Output the [X, Y] coordinate of the center of the cell containing the given text.  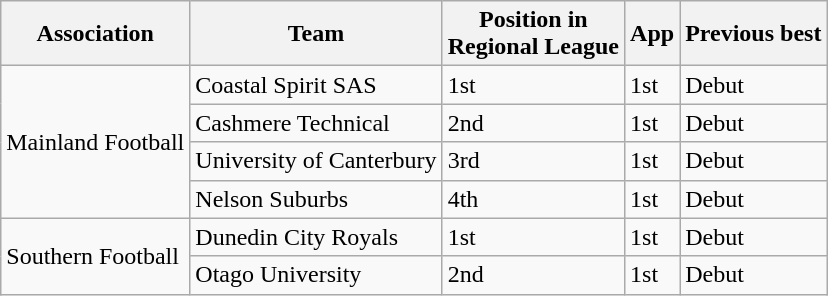
Nelson Suburbs [316, 199]
University of Canterbury [316, 161]
Southern Football [96, 256]
Position inRegional League [533, 34]
Team [316, 34]
Coastal Spirit SAS [316, 85]
4th [533, 199]
Previous best [754, 34]
Otago University [316, 275]
Association [96, 34]
Dunedin City Royals [316, 237]
Cashmere Technical [316, 123]
App [652, 34]
Mainland Football [96, 142]
3rd [533, 161]
